Determine the (X, Y) coordinate at the center of the cell enclosing the given text.  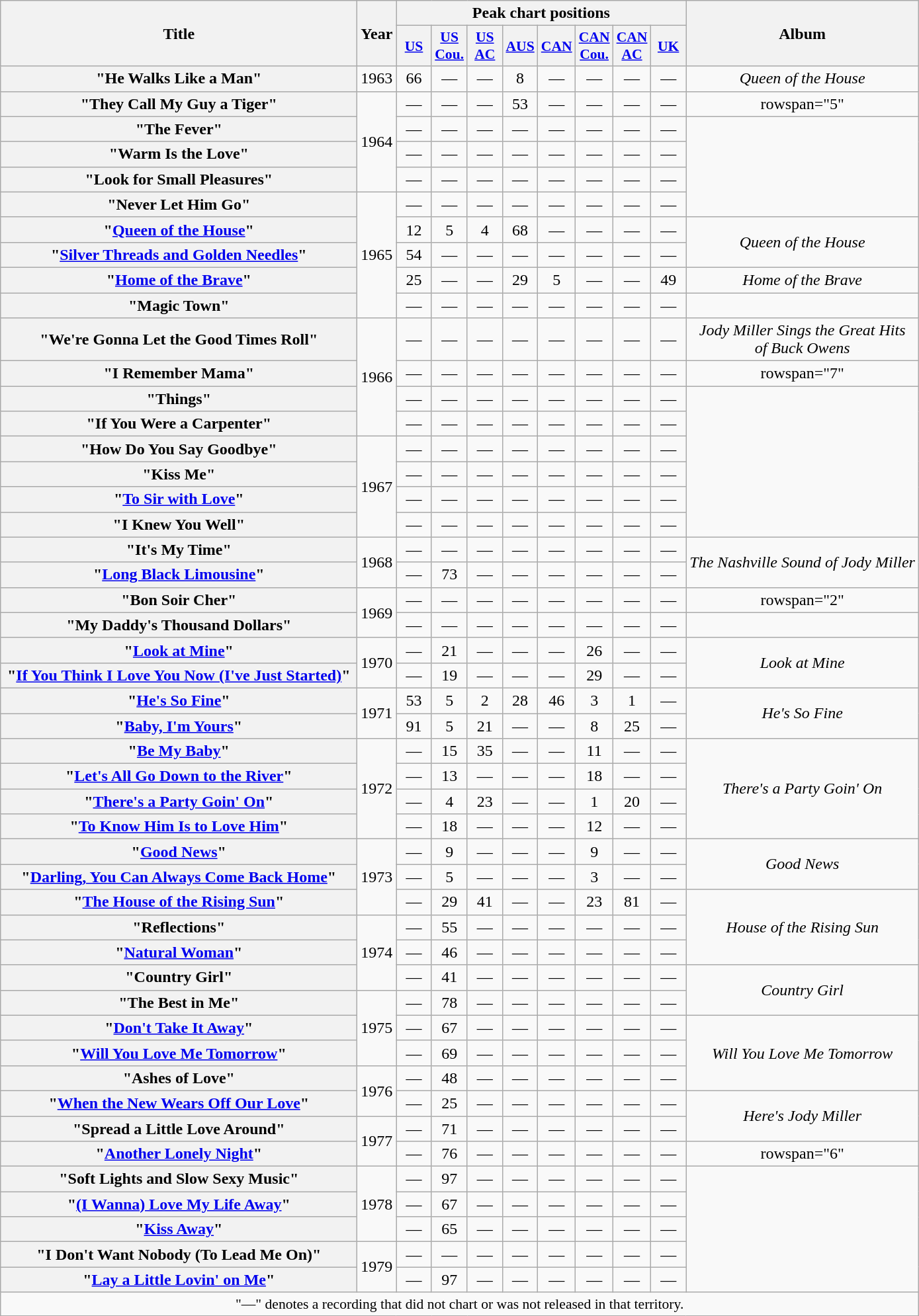
68 (520, 229)
"Lay a Little Lovin' on Me" (179, 1280)
1974 (377, 952)
There's a Party Goin' On (803, 789)
"We're Gonna Let the Good Times Roll" (179, 340)
rowspan="6" (803, 1154)
73 (449, 575)
rowspan="7" (803, 374)
Jody Miller Sings the Great Hitsof Buck Owens (803, 340)
76 (449, 1154)
20 (633, 802)
"Look for Small Pleasures" (179, 179)
"The Best in Me" (179, 1003)
"They Call My Guy a Tiger" (179, 104)
"Kiss Me" (179, 474)
"How Do You Say Goodbye" (179, 449)
"Never Let Him Go" (179, 204)
Here's Jody Miller (803, 1116)
65 (449, 1229)
He's So Fine (803, 713)
"To Sir with Love" (179, 499)
35 (484, 751)
1965 (377, 255)
"I Don't Want Nobody (To Lead Me On)" (179, 1254)
1976 (377, 1090)
"Queen of the House" (179, 229)
"I Knew You Well" (179, 524)
"Spread a Little Love Around" (179, 1129)
15 (449, 751)
"Baby, I'm Yours" (179, 725)
"He Walks Like a Man" (179, 79)
81 (633, 902)
"Warm Is the Love" (179, 154)
"Home of the Brave" (179, 280)
Will You Love Me Tomorrow (803, 1053)
Year (377, 33)
11 (594, 751)
"My Daddy's Thousand Dollars" (179, 625)
"Reflections" (179, 927)
"Things" (179, 399)
28 (520, 700)
CANAC (633, 46)
USAC (484, 46)
Home of the Brave (803, 280)
rowspan="5" (803, 104)
Look at Mine (803, 663)
26 (594, 650)
1964 (377, 142)
"He's So Fine" (179, 700)
"If You Think I Love You Now (I've Just Started)" (179, 675)
CANCou. (594, 46)
1978 (377, 1204)
1969 (377, 612)
CAN (557, 46)
"Darling, You Can Always Come Back Home" (179, 877)
"Look at Mine" (179, 650)
"If You Were a Carpenter" (179, 424)
54 (414, 255)
US (414, 46)
"Ashes of Love" (179, 1078)
"(I Wanna) Love My Life Away" (179, 1204)
2 (484, 700)
"Long Black Limousine" (179, 575)
1971 (377, 713)
"Natural Woman" (179, 952)
71 (449, 1129)
1973 (377, 877)
69 (449, 1053)
1966 (377, 377)
1967 (377, 487)
1963 (377, 79)
"Good News" (179, 852)
1979 (377, 1267)
66 (414, 79)
19 (449, 675)
"Soft Lights and Slow Sexy Music" (179, 1179)
"It's My Time" (179, 550)
USCou. (449, 46)
"Country Girl" (179, 977)
UK (668, 46)
"To Know Him Is to Love Him" (179, 827)
"—" denotes a recording that did not chart or was not released in that territory. (460, 1304)
Country Girl (803, 990)
Album (803, 33)
1972 (377, 789)
91 (414, 725)
House of the Rising Sun (803, 927)
"Will You Love Me Tomorrow" (179, 1053)
rowspan="2" (803, 600)
Title (179, 33)
"Silver Threads and Golden Needles" (179, 255)
The Nashville Sound of Jody Miller (803, 562)
1970 (377, 663)
Peak chart positions (541, 13)
"Don't Take It Away" (179, 1028)
"Bon Soir Cher" (179, 600)
"When the New Wears Off Our Love" (179, 1103)
78 (449, 1003)
"The House of the Rising Sun" (179, 902)
"The Fever" (179, 129)
1975 (377, 1028)
"Magic Town" (179, 305)
"Be My Baby" (179, 751)
"Let's All Go Down to the River" (179, 776)
55 (449, 927)
AUS (520, 46)
"I Remember Mama" (179, 374)
"Kiss Away" (179, 1229)
1968 (377, 562)
"Another Lonely Night" (179, 1154)
13 (449, 776)
49 (668, 280)
48 (449, 1078)
1977 (377, 1141)
"There's a Party Goin' On" (179, 802)
Good News (803, 864)
